Return [x, y] of the center of cell containing provided text 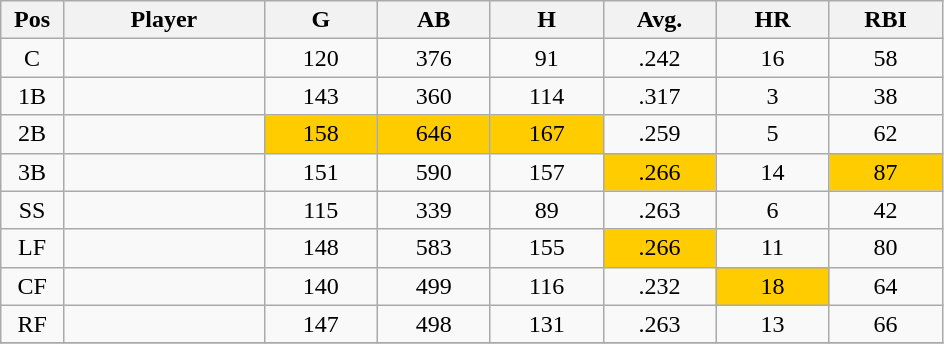
11 [772, 248]
339 [434, 210]
155 [546, 248]
115 [320, 210]
Player [164, 20]
RF [32, 324]
HR [772, 20]
CF [32, 286]
151 [320, 172]
116 [546, 286]
3B [32, 172]
Avg. [660, 20]
H [546, 20]
C [32, 58]
498 [434, 324]
157 [546, 172]
.317 [660, 96]
14 [772, 172]
38 [886, 96]
42 [886, 210]
140 [320, 286]
114 [546, 96]
120 [320, 58]
131 [546, 324]
.259 [660, 134]
583 [434, 248]
SS [32, 210]
80 [886, 248]
148 [320, 248]
G [320, 20]
RBI [886, 20]
89 [546, 210]
.242 [660, 58]
158 [320, 134]
66 [886, 324]
6 [772, 210]
590 [434, 172]
16 [772, 58]
499 [434, 286]
646 [434, 134]
87 [886, 172]
LF [32, 248]
62 [886, 134]
91 [546, 58]
376 [434, 58]
64 [886, 286]
147 [320, 324]
AB [434, 20]
167 [546, 134]
360 [434, 96]
5 [772, 134]
3 [772, 96]
Pos [32, 20]
2B [32, 134]
58 [886, 58]
143 [320, 96]
18 [772, 286]
.232 [660, 286]
1B [32, 96]
13 [772, 324]
